Identify which cell holds the provided text, then report its (X, Y) central coordinate. 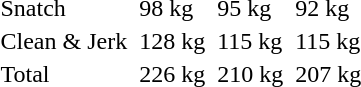
128 kg (172, 41)
115 kg (250, 41)
